Find where the given text appears and provide that cell's center as (x, y) coordinate. 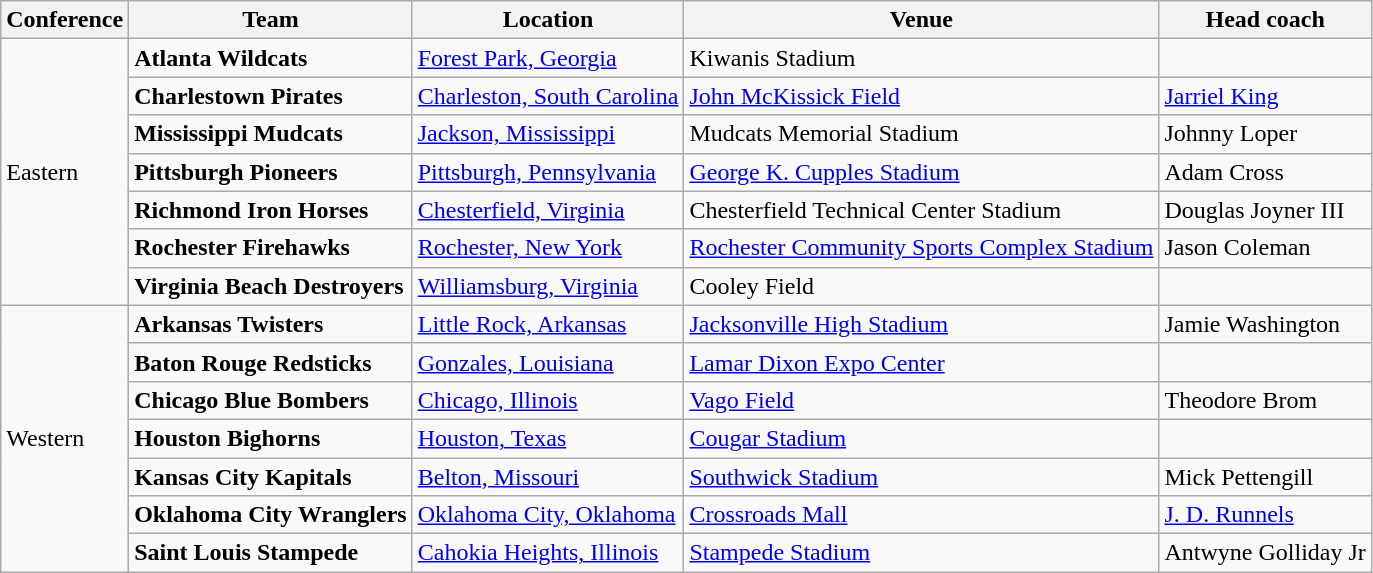
Baton Rouge Redsticks (271, 362)
George K. Cupples Stadium (922, 172)
Vago Field (922, 400)
Atlanta Wildcats (271, 58)
Saint Louis Stampede (271, 553)
Cahokia Heights, Illinois (548, 553)
Chesterfield Technical Center Stadium (922, 210)
Kansas City Kapitals (271, 477)
Eastern (65, 172)
Conference (65, 20)
Williamsburg, Virginia (548, 286)
Jackson, Mississippi (548, 134)
J. D. Runnels (1265, 515)
Venue (922, 20)
Chesterfield, Virginia (548, 210)
Head coach (1265, 20)
Location (548, 20)
Belton, Missouri (548, 477)
Oklahoma City, Oklahoma (548, 515)
Richmond Iron Horses (271, 210)
Southwick Stadium (922, 477)
Theodore Brom (1265, 400)
Antwyne Golliday Jr (1265, 553)
Team (271, 20)
Mississippi Mudcats (271, 134)
Virginia Beach Destroyers (271, 286)
John McKissick Field (922, 96)
Jacksonville High Stadium (922, 324)
Charlestown Pirates (271, 96)
Rochester Firehawks (271, 248)
Arkansas Twisters (271, 324)
Douglas Joyner III (1265, 210)
Gonzales, Louisiana (548, 362)
Houston, Texas (548, 438)
Rochester, New York (548, 248)
Oklahoma City Wranglers (271, 515)
Jarriel King (1265, 96)
Kiwanis Stadium (922, 58)
Pittsburgh, Pennsylvania (548, 172)
Crossroads Mall (922, 515)
Mick Pettengill (1265, 477)
Pittsburgh Pioneers (271, 172)
Western (65, 438)
Chicago, Illinois (548, 400)
Houston Bighorns (271, 438)
Johnny Loper (1265, 134)
Chicago Blue Bombers (271, 400)
Mudcats Memorial Stadium (922, 134)
Jason Coleman (1265, 248)
Cougar Stadium (922, 438)
Cooley Field (922, 286)
Forest Park, Georgia (548, 58)
Stampede Stadium (922, 553)
Lamar Dixon Expo Center (922, 362)
Jamie Washington (1265, 324)
Little Rock, Arkansas (548, 324)
Adam Cross (1265, 172)
Rochester Community Sports Complex Stadium (922, 248)
Charleston, South Carolina (548, 96)
